Capture the cell that displays the provided text and extract its (X, Y) central coordinate. 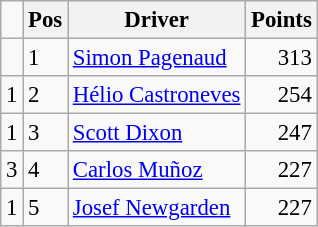
5 (46, 208)
Points (282, 20)
Josef Newgarden (157, 208)
2 (46, 95)
Scott Dixon (157, 133)
313 (282, 58)
254 (282, 95)
Carlos Muñoz (157, 170)
Driver (157, 20)
Hélio Castroneves (157, 95)
Simon Pagenaud (157, 58)
4 (46, 170)
Pos (46, 20)
247 (282, 133)
